From the cell containing the given text, extract its center point as [X, Y] coordinate. 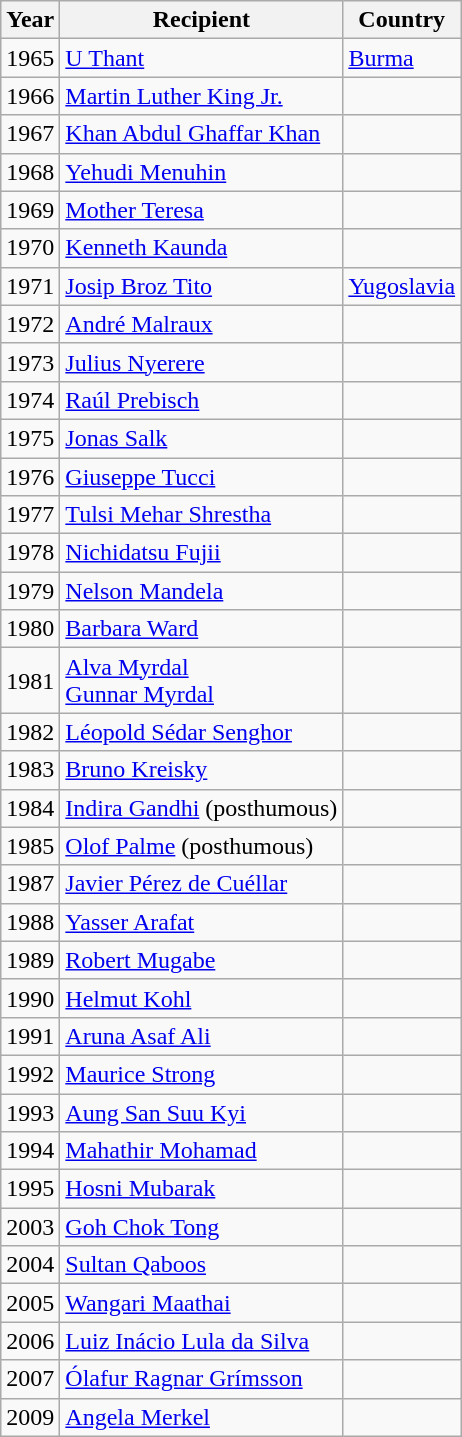
Javier Pérez de Cuéllar [202, 884]
1982 [30, 732]
1987 [30, 884]
Giuseppe Tucci [202, 477]
Indira Gandhi (posthumous) [202, 808]
Tulsi Mehar Shrestha [202, 515]
1993 [30, 1113]
Julius Nyerere [202, 362]
2006 [30, 1341]
2004 [30, 1265]
2007 [30, 1379]
Mother Teresa [202, 210]
Josip Broz Tito [202, 286]
1975 [30, 438]
1972 [30, 324]
André Malraux [202, 324]
1967 [30, 134]
Maurice Strong [202, 1074]
Country [402, 20]
2009 [30, 1417]
1980 [30, 629]
1973 [30, 362]
1994 [30, 1151]
Year [30, 20]
Mahathir Mohamad [202, 1151]
Yugoslavia [402, 286]
Léopold Sédar Senghor [202, 732]
Wangari Maathai [202, 1303]
Alva Myrdal Gunnar Myrdal [202, 680]
1966 [30, 96]
1970 [30, 248]
1971 [30, 286]
Martin Luther King Jr. [202, 96]
Jonas Salk [202, 438]
Khan Abdul Ghaffar Khan [202, 134]
Sultan Qaboos [202, 1265]
1984 [30, 808]
1965 [30, 58]
1976 [30, 477]
1977 [30, 515]
Helmut Kohl [202, 998]
Nelson Mandela [202, 591]
1974 [30, 400]
1969 [30, 210]
1991 [30, 1036]
Yasser Arafat [202, 922]
1990 [30, 998]
Barbara Ward [202, 629]
Olof Palme (posthumous) [202, 846]
Goh Chok Tong [202, 1227]
Recipient [202, 20]
1988 [30, 922]
Ólafur Ragnar Grímsson [202, 1379]
Nichidatsu Fujii [202, 553]
1968 [30, 172]
1979 [30, 591]
1995 [30, 1189]
Burma [402, 58]
Angela Merkel [202, 1417]
U Thant [202, 58]
1983 [30, 770]
Aung San Suu Kyi [202, 1113]
1985 [30, 846]
Luiz Inácio Lula da Silva [202, 1341]
Yehudi Menuhin [202, 172]
2003 [30, 1227]
1989 [30, 960]
1981 [30, 680]
Aruna Asaf Ali [202, 1036]
Hosni Mubarak [202, 1189]
Raúl Prebisch [202, 400]
Bruno Kreisky [202, 770]
Robert Mugabe [202, 960]
Kenneth Kaunda [202, 248]
2005 [30, 1303]
1978 [30, 553]
1992 [30, 1074]
